Extract the (x, y) coordinate from the center of the cell holding the provided text.  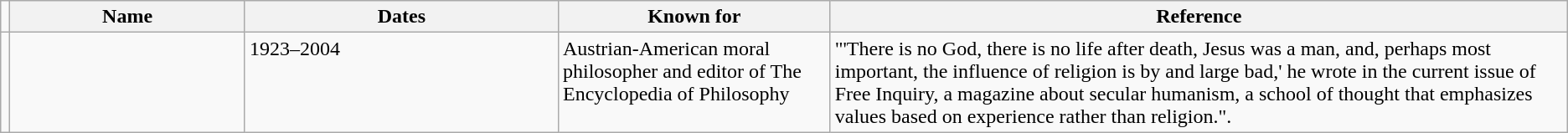
Reference (1199, 17)
Austrian-American moral philosopher and editor of The Encyclopedia of Philosophy (694, 82)
Known for (694, 17)
Dates (401, 17)
1923–2004 (401, 82)
Name (127, 17)
